Search for the cell housing the specified text and yield its [x, y] center coordinate. 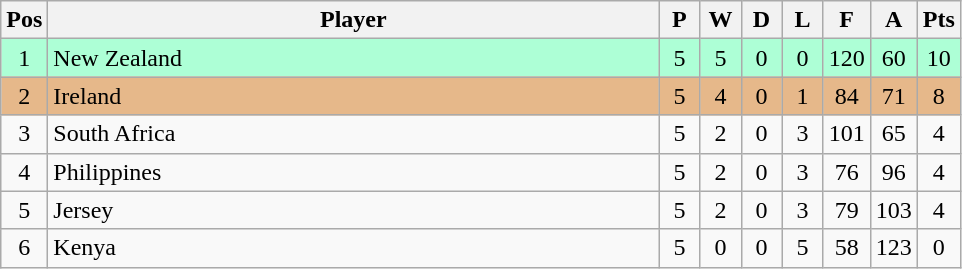
96 [894, 172]
P [680, 20]
60 [894, 58]
South Africa [354, 134]
Kenya [354, 248]
6 [24, 248]
Ireland [354, 96]
L [802, 20]
Philippines [354, 172]
71 [894, 96]
84 [846, 96]
Jersey [354, 210]
Pos [24, 20]
101 [846, 134]
123 [894, 248]
D [762, 20]
Player [354, 20]
Pts [938, 20]
103 [894, 210]
W [720, 20]
76 [846, 172]
F [846, 20]
A [894, 20]
New Zealand [354, 58]
10 [938, 58]
120 [846, 58]
8 [938, 96]
58 [846, 248]
79 [846, 210]
65 [894, 134]
